Provide the (X, Y) coordinate of the cell's center where the given text is located.  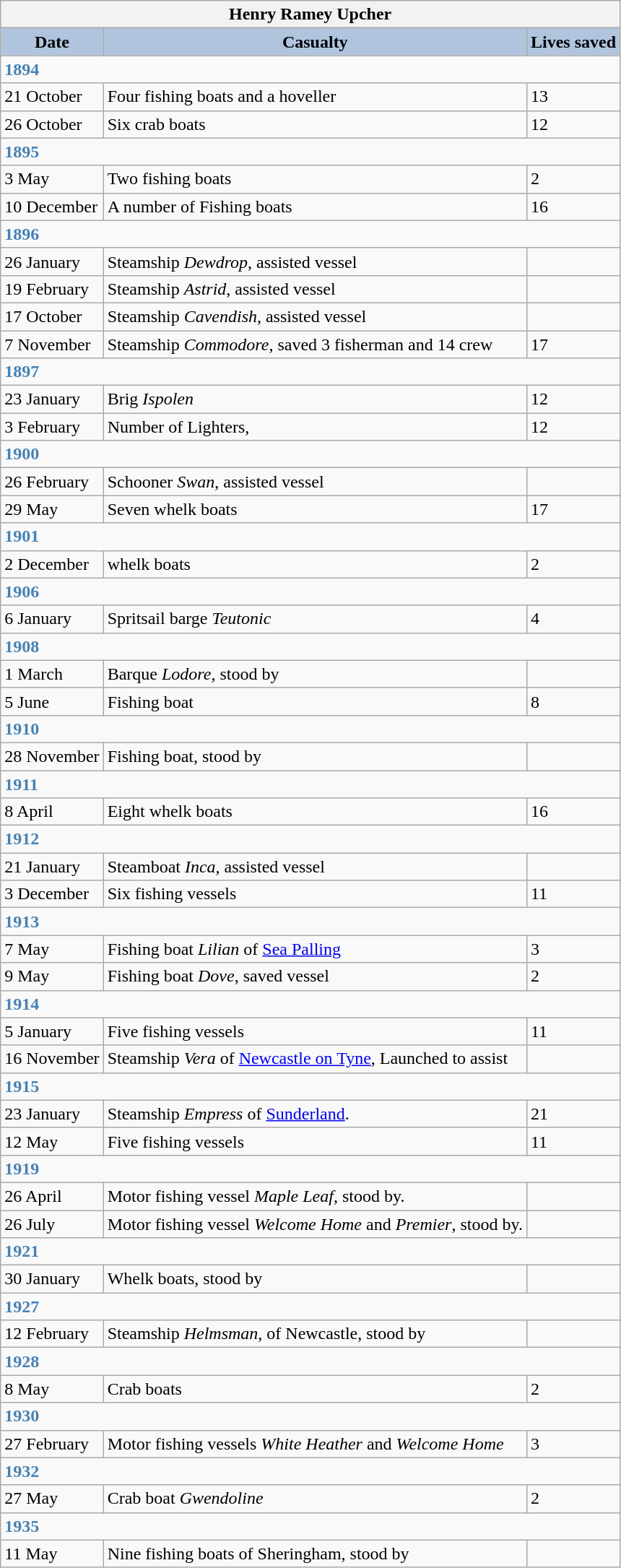
whelk boats (315, 564)
1910 (310, 729)
Steamship Commodore, saved 3 fisherman and 14 crew (315, 345)
Seven whelk boats (315, 509)
26 October (52, 124)
Spritsail barge Teutonic (315, 619)
17 October (52, 316)
Nine fishing boats of Sheringham, stood by (315, 1554)
1930 (310, 1416)
1927 (310, 1307)
Steamship Dewdrop, assisted vessel (315, 261)
Whelk boats, stood by (315, 1279)
3 May (52, 179)
16 November (52, 1059)
5 January (52, 1031)
Steamship Helmsman, of Newcastle, stood by (315, 1334)
28 November (52, 756)
1906 (310, 592)
26 July (52, 1224)
Fishing boat, stood by (315, 756)
6 January (52, 619)
1912 (310, 839)
1914 (310, 1004)
1913 (310, 922)
Two fishing boats (315, 179)
Fishing boat Dove, saved vessel (315, 976)
Steamship Vera of Newcastle on Tyne, Launched to assist (315, 1059)
8 April (52, 812)
7 May (52, 949)
Henry Ramey Upcher (310, 14)
21 October (52, 97)
13 (573, 97)
7 November (52, 345)
1900 (310, 454)
29 May (52, 509)
30 January (52, 1279)
1 March (52, 674)
Eight whelk boats (315, 812)
1928 (310, 1361)
Four fishing boats and a hoveller (315, 97)
Number of Lighters, (315, 427)
Motor fishing vessels White Heather and Welcome Home (315, 1444)
1896 (310, 234)
Six crab boats (315, 124)
27 May (52, 1499)
3 February (52, 427)
Steamboat Inca, assisted vessel (315, 867)
1911 (310, 784)
19 February (52, 289)
1895 (310, 152)
Date (52, 42)
10 December (52, 207)
26 February (52, 482)
Lives saved (573, 42)
12 February (52, 1334)
1921 (310, 1252)
4 (573, 619)
8 May (52, 1389)
Steamship Cavendish, assisted vessel (315, 316)
1915 (310, 1086)
Brig Ispolen (315, 399)
1935 (310, 1526)
2 December (52, 564)
26 April (52, 1196)
Casualty (315, 42)
1908 (310, 646)
Fishing boat (315, 701)
8 (573, 701)
Motor fishing vessel Welcome Home and Premier, stood by. (315, 1224)
Six fishing vessels (315, 894)
3 December (52, 894)
1897 (310, 372)
1932 (310, 1471)
26 January (52, 261)
5 June (52, 701)
Schooner Swan, assisted vessel (315, 482)
1894 (310, 69)
1901 (310, 537)
A number of Fishing boats (315, 207)
21 (573, 1114)
Steamship Astrid, assisted vessel (315, 289)
1919 (310, 1169)
11 May (52, 1554)
Motor fishing vessel Maple Leaf, stood by. (315, 1196)
21 January (52, 867)
9 May (52, 976)
Crab boat Gwendoline (315, 1499)
Barque Lodore, stood by (315, 674)
Steamship Empress of Sunderland. (315, 1114)
Fishing boat Lilian of Sea Palling (315, 949)
12 May (52, 1141)
Crab boats (315, 1389)
27 February (52, 1444)
